Scan for the cell matching the given text and deliver its [X, Y] coordinate at center. 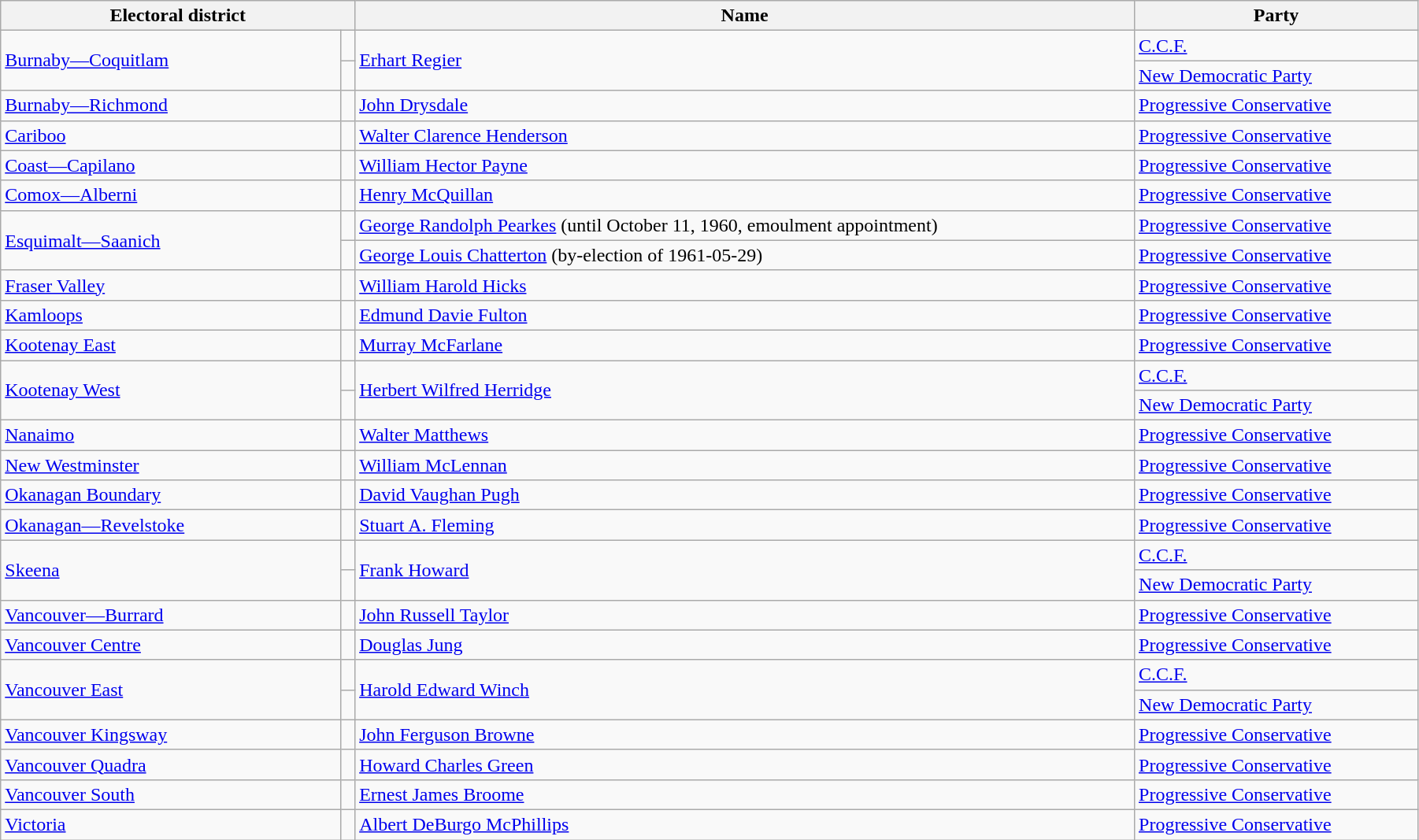
William McLennan [745, 465]
Burnaby—Richmond [171, 105]
Ernest James Broome [745, 794]
William Harold Hicks [745, 285]
Herbert Wilfred Herridge [745, 390]
Fraser Valley [171, 285]
Name [745, 16]
Comox—Alberni [171, 195]
Frank Howard [745, 570]
Edmund Davie Fulton [745, 315]
David Vaughan Pugh [745, 495]
Vancouver Centre [171, 645]
Electoral district [178, 16]
Vancouver Quadra [171, 764]
Okanagan Boundary [171, 495]
Nanaimo [171, 435]
Kootenay East [171, 345]
John Drysdale [745, 105]
Esquimalt—Saanich [171, 240]
Party [1276, 16]
Henry McQuillan [745, 195]
Stuart A. Fleming [745, 525]
Skeena [171, 570]
Harold Edward Winch [745, 690]
Murray McFarlane [745, 345]
Coast—Capilano [171, 165]
Victoria [171, 824]
Douglas Jung [745, 645]
Erhart Regier [745, 61]
Vancouver Kingsway [171, 735]
Kootenay West [171, 390]
Burnaby—Coquitlam [171, 61]
Vancouver—Burrard [171, 615]
Vancouver South [171, 794]
Kamloops [171, 315]
George Louis Chatterton (by-election of 1961-05-29) [745, 255]
John Russell Taylor [745, 615]
Walter Clarence Henderson [745, 135]
Howard Charles Green [745, 764]
Albert DeBurgo McPhillips [745, 824]
George Randolph Pearkes (until October 11, 1960, emoulment appointment) [745, 225]
William Hector Payne [745, 165]
Cariboo [171, 135]
Walter Matthews [745, 435]
John Ferguson Browne [745, 735]
Vancouver East [171, 690]
Okanagan—Revelstoke [171, 525]
New Westminster [171, 465]
